Determine the [x, y] coordinate at the center of the cell enclosing the given text.  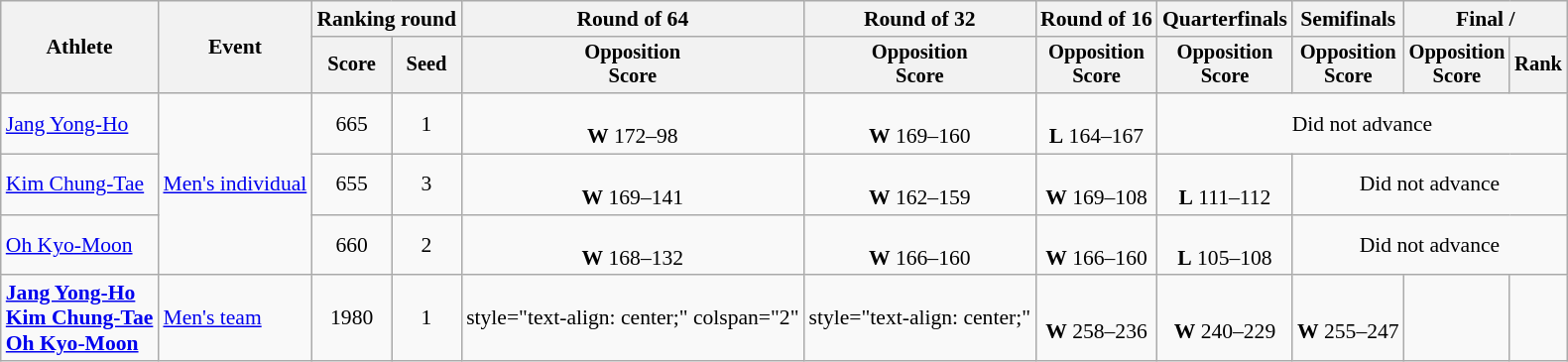
Quarterfinals [1225, 19]
660 [351, 246]
Event [234, 48]
655 [351, 184]
Score [351, 65]
Round of 64 [633, 19]
Men's individual [234, 184]
W 240–229 [1225, 319]
W 162–159 [920, 184]
W 255–247 [1349, 319]
Round of 32 [920, 19]
Round of 16 [1097, 19]
665 [351, 123]
Ranking round [387, 19]
Final / [1486, 19]
W 258–236 [1097, 319]
3 [426, 184]
L 164–167 [1097, 123]
2 [426, 246]
L 105–108 [1225, 246]
1980 [351, 319]
Semifinals [1349, 19]
W 172–98 [633, 123]
L 111–112 [1225, 184]
W 169–160 [920, 123]
Jang Yong-Ho [79, 123]
Athlete [79, 48]
style="text-align: center;" colspan="2" [633, 319]
Rank [1538, 65]
Oh Kyo-Moon [79, 246]
W 168–132 [633, 246]
Seed [426, 65]
Jang Yong-Ho Kim Chung-Tae Oh Kyo-Moon [79, 319]
Kim Chung-Tae [79, 184]
Men's team [234, 319]
W 169–108 [1097, 184]
W 169–141 [633, 184]
style="text-align: center;" [920, 319]
